Capture the cell that displays the provided text and extract its (X, Y) central coordinate. 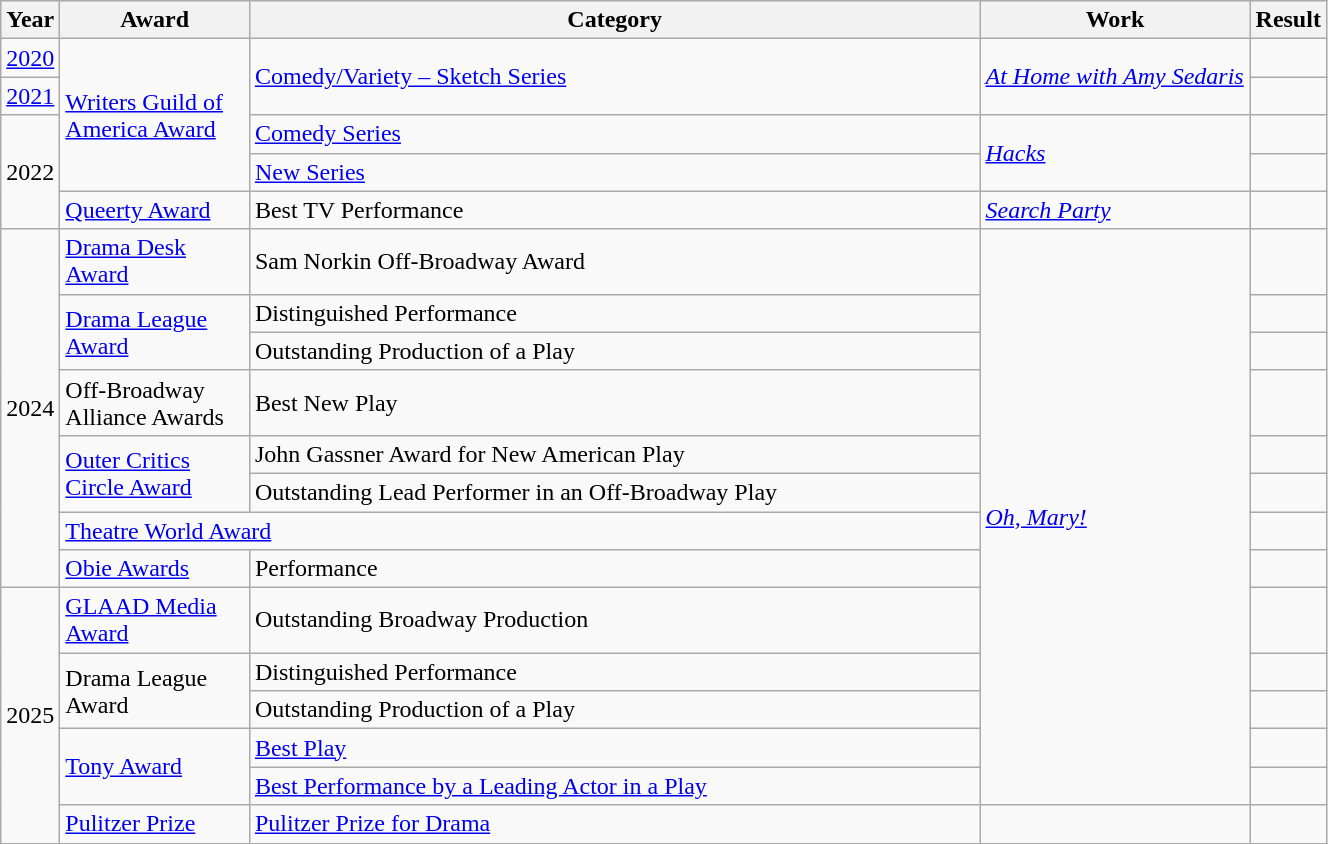
Pulitzer Prize (155, 824)
Pulitzer Prize for Drama (614, 824)
Sam Norkin Off-Broadway Award (614, 262)
GLAAD Media Award (155, 620)
Best TV Performance (614, 210)
Result (1288, 20)
Oh, Mary! (1115, 517)
2020 (30, 58)
Comedy/Variety – Sketch Series (614, 77)
Off-Broadway Alliance Awards (155, 402)
Award (155, 20)
Comedy Series (614, 134)
Best New Play (614, 402)
Year (30, 20)
Queerty Award (155, 210)
Hacks (1115, 153)
Best Play (614, 748)
Obie Awards (155, 569)
Search Party (1115, 210)
Category (614, 20)
2021 (30, 96)
Tony Award (155, 767)
John Gassner Award for New American Play (614, 454)
Work (1115, 20)
Writers Guild of America Award (155, 115)
Outstanding Broadway Production (614, 620)
Outer Critics Circle Award (155, 473)
2025 (30, 716)
Outstanding Lead Performer in an Off-Broadway Play (614, 492)
At Home with Amy Sedaris (1115, 77)
Best Performance by a Leading Actor in a Play (614, 786)
2024 (30, 408)
Performance (614, 569)
2022 (30, 172)
Theatre World Award (520, 531)
Drama Desk Award (155, 262)
New Series (614, 172)
